Output the (x, y) coordinate of the center of the cell containing the given text.  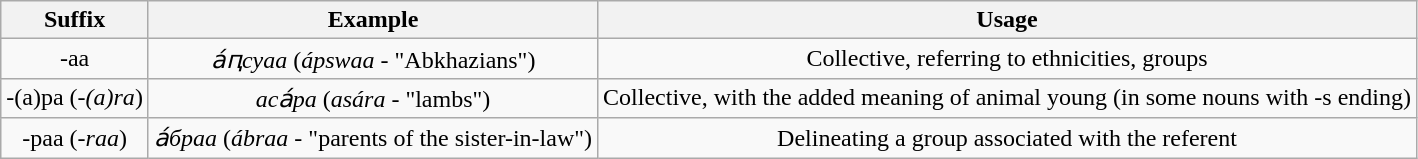
-аа (75, 59)
Collective, referring to ethnicities, groups (1008, 59)
Example (372, 20)
а́ԥсуаа (ápswaa - "Abkhazians") (372, 59)
-рaa (-raa) (75, 138)
Delineating a group associated with the referent (1008, 138)
-(а)ра (-(a)ra) (75, 98)
аса́ра (asára - "lambs") (372, 98)
а́браа (ábraa - "parents of the sister-in-law") (372, 138)
Collective, with the added meaning of animal young (in some nouns with -s ending) (1008, 98)
Usage (1008, 20)
Suffix (75, 20)
